Return the [x, y] coordinate for the center point of the cell that contains the specified text.  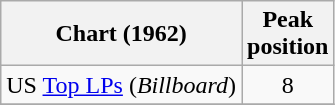
US Top LPs (Billboard) [122, 85]
Chart (1962) [122, 34]
8 [288, 85]
Peakposition [288, 34]
